Identify which cell holds the provided text, then report its (x, y) central coordinate. 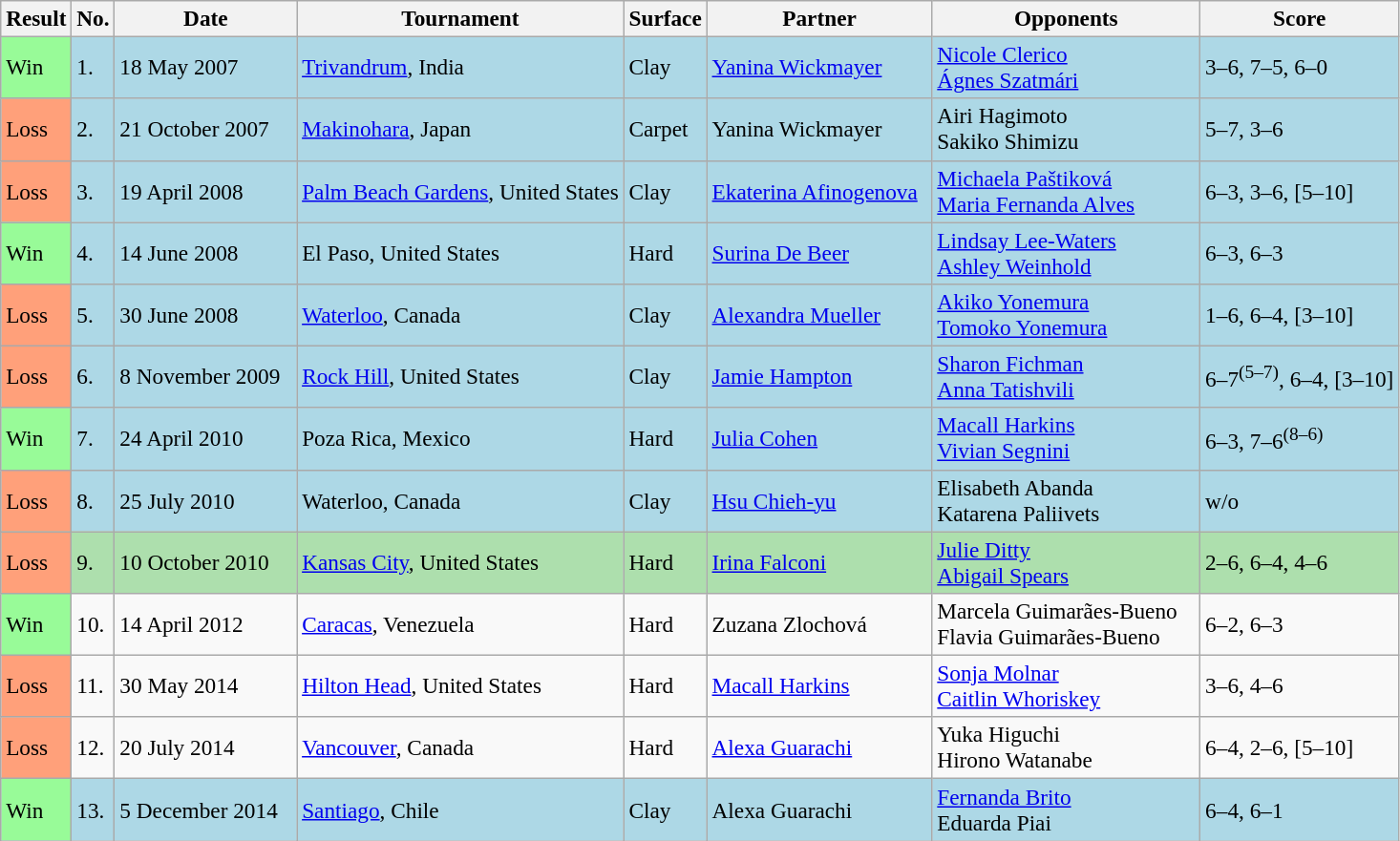
3. (94, 191)
6–4, 2–6, [5–10] (1300, 748)
8. (94, 500)
Michaela Paštiková Maria Fernanda Alves (1066, 191)
Date (206, 18)
Lindsay Lee-Waters Ashley Weinhold (1066, 252)
21 October 2007 (206, 130)
2. (94, 130)
Alexandra Mueller (819, 315)
Partner (819, 18)
6. (94, 376)
No. (94, 18)
Macall Harkins Vivian Segnini (1066, 439)
1. (94, 67)
Julia Cohen (819, 439)
6–3, 3–6, [5–10] (1300, 191)
Marcela Guimarães-Bueno Flavia Guimarães-Bueno (1066, 624)
El Paso, United States (460, 252)
Trivandrum, India (460, 67)
Score (1300, 18)
Carpet (665, 130)
Sharon Fichman Anna Tatishvili (1066, 376)
3–6, 4–6 (1300, 685)
Elisabeth Abanda Katarena Paliivets (1066, 500)
Fernanda Brito Eduarda Piai (1066, 809)
6–4, 6–1 (1300, 809)
Yuka Higuchi Hirono Watanabe (1066, 748)
3–6, 7–5, 6–0 (1300, 67)
Irina Falconi (819, 561)
30 May 2014 (206, 685)
Rock Hill, United States (460, 376)
10 October 2010 (206, 561)
8 November 2009 (206, 376)
Ekaterina Afinogenova (819, 191)
5. (94, 315)
6–7(5–7), 6–4, [3–10] (1300, 376)
5 December 2014 (206, 809)
Opponents (1066, 18)
Caracas, Venezuela (460, 624)
Makinohara, Japan (460, 130)
30 June 2008 (206, 315)
11. (94, 685)
10. (94, 624)
20 July 2014 (206, 748)
Kansas City, United States (460, 561)
1–6, 6–4, [3–10] (1300, 315)
14 April 2012 (206, 624)
Poza Rica, Mexico (460, 439)
Airi Hagimoto Sakiko Shimizu (1066, 130)
Palm Beach Gardens, United States (460, 191)
Nicole Clerico Ágnes Szatmári (1066, 67)
6–3, 7–6(8–6) (1300, 439)
Zuzana Zlochová (819, 624)
Hsu Chieh-yu (819, 500)
w/o (1300, 500)
13. (94, 809)
Julie Ditty Abigail Spears (1066, 561)
Jamie Hampton (819, 376)
19 April 2008 (206, 191)
18 May 2007 (206, 67)
Vancouver, Canada (460, 748)
Sonja Molnar Caitlin Whoriskey (1066, 685)
2–6, 6–4, 4–6 (1300, 561)
Macall Harkins (819, 685)
Tournament (460, 18)
6–2, 6–3 (1300, 624)
Surface (665, 18)
14 June 2008 (206, 252)
Surina De Beer (819, 252)
Hilton Head, United States (460, 685)
4. (94, 252)
Akiko Yonemura Tomoko Yonemura (1066, 315)
24 April 2010 (206, 439)
25 July 2010 (206, 500)
12. (94, 748)
5–7, 3–6 (1300, 130)
7. (94, 439)
9. (94, 561)
Santiago, Chile (460, 809)
Result (36, 18)
6–3, 6–3 (1300, 252)
